Extract the (x, y) coordinate from the center of the cell holding the provided text.  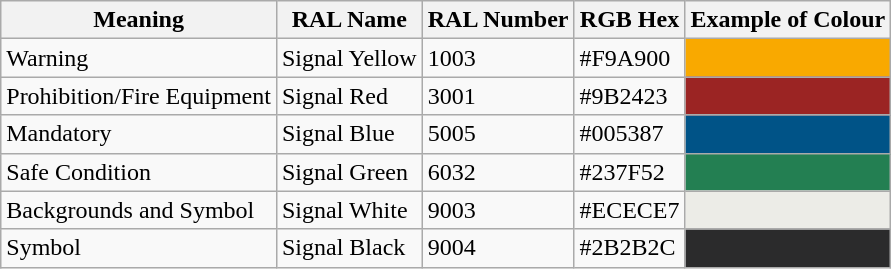
#ECECE7 (630, 210)
RAL Number (498, 20)
Meaning (139, 20)
Signal Blue (349, 134)
9004 (498, 248)
Mandatory (139, 134)
Example of Colour (788, 20)
RAL Name (349, 20)
Safe Condition (139, 172)
1003 (498, 58)
#9B2423 (630, 96)
Signal Green (349, 172)
3001 (498, 96)
5005 (498, 134)
9003 (498, 210)
#237F52 (630, 172)
6032 (498, 172)
#2B2B2C (630, 248)
Signal White (349, 210)
#005387 (630, 134)
Symbol (139, 248)
Signal Red (349, 96)
Warning (139, 58)
Signal Black (349, 248)
Signal Yellow (349, 58)
RGB Hex (630, 20)
#F9A900 (630, 58)
Prohibition/Fire Equipment (139, 96)
Backgrounds and Symbol (139, 210)
